Determine the (x, y) coordinate at the center of the cell enclosing the given text.  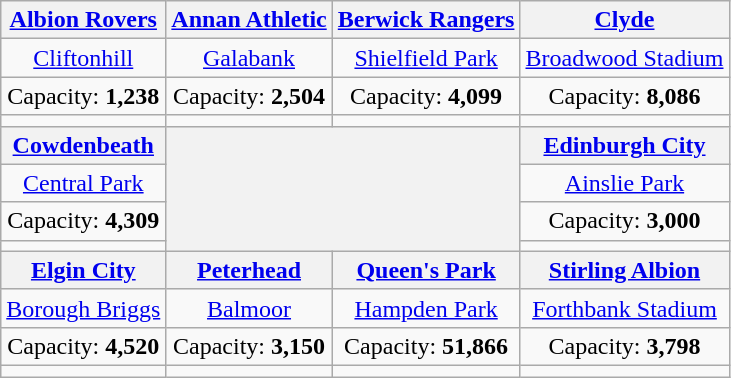
Queen's Park (426, 270)
Albion Rovers (84, 20)
Balmoor (249, 308)
Annan Athletic (249, 20)
Cliftonhill (84, 58)
Stirling Albion (624, 270)
Capacity: 4,520 (84, 346)
Capacity: 8,086 (624, 96)
Ainslie Park (624, 183)
Forthbank Stadium (624, 308)
Capacity: 3,798 (624, 346)
Capacity: 3,000 (624, 221)
Berwick Rangers (426, 20)
Capacity: 4,099 (426, 96)
Capacity: 2,504 (249, 96)
Capacity: 51,866 (426, 346)
Edinburgh City (624, 145)
Broadwood Stadium (624, 58)
Central Park (84, 183)
Peterhead (249, 270)
Elgin City (84, 270)
Shielfield Park (426, 58)
Borough Briggs (84, 308)
Clyde (624, 20)
Galabank (249, 58)
Capacity: 3,150 (249, 346)
Hampden Park (426, 308)
Capacity: 4,309 (84, 221)
Cowdenbeath (84, 145)
Capacity: 1,238 (84, 96)
